Return the [x, y] coordinate for the center point of the cell that contains the specified text.  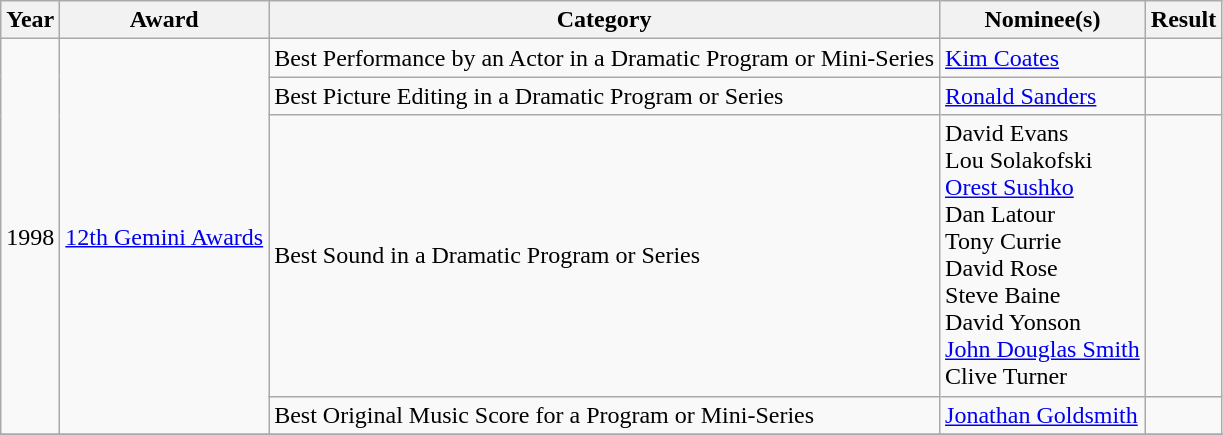
Jonathan Goldsmith [1043, 415]
Award [164, 20]
David Evans Lou Solakofski Orest Sushko Dan Latour Tony Currie David Rose Steve Baine David Yonson John Douglas Smith Clive Turner [1043, 256]
Ronald Sanders [1043, 96]
Kim Coates [1043, 58]
Best Original Music Score for a Program or Mini-Series [604, 415]
Category [604, 20]
1998 [30, 236]
Nominee(s) [1043, 20]
12th Gemini Awards [164, 236]
Result [1183, 20]
Best Picture Editing in a Dramatic Program or Series [604, 96]
Best Performance by an Actor in a Dramatic Program or Mini-Series [604, 58]
Best Sound in a Dramatic Program or Series [604, 256]
Year [30, 20]
